From the cell containing the given text, extract its center point as (x, y) coordinate. 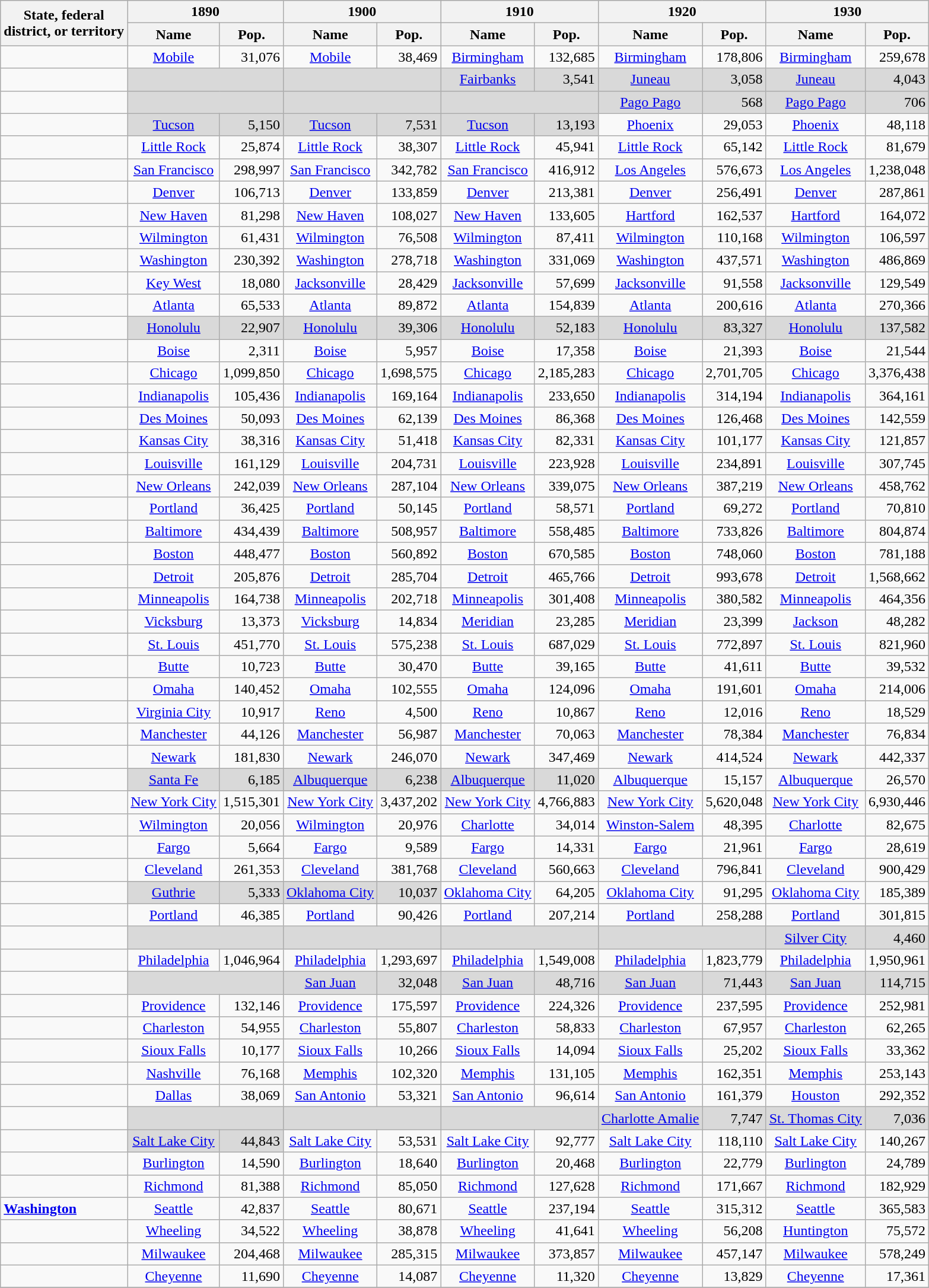
804,874 (897, 531)
State, federaldistrict, or territory (64, 23)
21,393 (734, 351)
82,331 (566, 441)
39,165 (566, 667)
7,036 (897, 1118)
18,080 (252, 283)
164,072 (897, 215)
Nashville (174, 1073)
38,878 (409, 1231)
381,768 (409, 870)
10,917 (252, 712)
164,738 (252, 599)
5,333 (252, 892)
14,331 (566, 847)
140,452 (252, 689)
307,745 (897, 463)
81,298 (252, 215)
Houston (815, 1096)
62,139 (409, 418)
36,425 (252, 508)
69,272 (734, 508)
81,679 (897, 147)
237,194 (566, 1209)
465,766 (566, 576)
87,411 (566, 237)
80,671 (409, 1209)
Key West (174, 283)
34,014 (566, 825)
204,468 (252, 1254)
900,429 (897, 870)
Winston-Salem (650, 825)
28,429 (409, 283)
41,611 (734, 667)
82,675 (897, 825)
331,069 (566, 260)
2,701,705 (734, 373)
387,219 (734, 486)
30,470 (409, 667)
20,056 (252, 825)
560,892 (409, 554)
416,912 (566, 170)
1,238,048 (897, 170)
12,016 (734, 712)
162,537 (734, 215)
140,267 (897, 1141)
1,293,697 (409, 960)
4,043 (897, 79)
127,628 (566, 1186)
106,597 (897, 237)
Fairbanks (488, 79)
96,614 (566, 1096)
223,928 (566, 463)
261,353 (252, 870)
315,312 (734, 1209)
114,715 (897, 982)
7,747 (734, 1118)
205,876 (252, 576)
39,532 (897, 667)
10,266 (409, 1051)
51,418 (409, 441)
Jackson (815, 621)
3,437,202 (409, 802)
106,713 (252, 192)
86,368 (566, 418)
76,508 (409, 237)
67,957 (734, 1028)
233,650 (566, 396)
81,388 (252, 1186)
46,385 (252, 915)
21,544 (897, 351)
301,815 (897, 915)
253,143 (897, 1073)
781,188 (897, 554)
105,436 (252, 396)
993,678 (734, 576)
3,376,438 (897, 373)
38,069 (252, 1096)
1900 (362, 12)
83,327 (734, 328)
124,096 (566, 689)
259,678 (897, 57)
76,168 (252, 1073)
90,426 (409, 915)
287,104 (409, 486)
Charlotte Amalie (650, 1118)
25,874 (252, 147)
182,929 (897, 1186)
1,515,301 (252, 802)
137,582 (897, 328)
434,439 (252, 531)
5,957 (409, 351)
1930 (847, 12)
70,810 (897, 508)
161,129 (252, 463)
4,460 (897, 937)
285,704 (409, 576)
2,311 (252, 351)
55,807 (409, 1028)
38,469 (409, 57)
347,469 (566, 757)
230,392 (252, 260)
91,558 (734, 283)
38,307 (409, 147)
457,147 (734, 1254)
133,859 (409, 192)
285,315 (409, 1254)
Huntington (815, 1231)
48,716 (566, 982)
202,718 (409, 599)
4,500 (409, 712)
364,161 (897, 396)
91,295 (734, 892)
373,857 (566, 1254)
53,321 (409, 1096)
437,571 (734, 260)
9,589 (409, 847)
32,048 (409, 982)
380,582 (734, 599)
131,105 (566, 1073)
578,249 (897, 1254)
65,142 (734, 147)
772,897 (734, 644)
1,046,964 (252, 960)
142,559 (897, 418)
101,177 (734, 441)
38,316 (252, 441)
42,837 (252, 1209)
214,006 (897, 689)
44,126 (252, 734)
Dallas (174, 1096)
1890 (205, 12)
133,605 (566, 215)
287,861 (897, 192)
14,094 (566, 1051)
560,663 (566, 870)
52,183 (566, 328)
1,549,008 (566, 960)
175,597 (409, 1006)
10,037 (409, 892)
1,950,961 (897, 960)
St. Thomas City (815, 1118)
162,351 (734, 1073)
314,194 (734, 396)
301,408 (566, 599)
78,384 (734, 734)
292,352 (897, 1096)
48,118 (897, 125)
169,164 (409, 396)
50,093 (252, 418)
278,718 (409, 260)
207,214 (566, 915)
200,616 (734, 306)
13,373 (252, 621)
31,076 (252, 57)
339,075 (566, 486)
17,358 (566, 351)
464,356 (897, 599)
3,541 (566, 79)
10,177 (252, 1051)
129,549 (897, 283)
108,027 (409, 215)
2,185,283 (566, 373)
6,930,446 (897, 802)
23,285 (566, 621)
154,839 (566, 306)
76,834 (897, 734)
22,907 (252, 328)
10,723 (252, 667)
13,829 (734, 1276)
181,830 (252, 757)
21,961 (734, 847)
22,779 (734, 1163)
365,583 (897, 1209)
54,955 (252, 1028)
204,731 (409, 463)
Virginia City (174, 712)
706 (897, 102)
298,997 (252, 170)
20,468 (566, 1163)
Silver City (815, 937)
48,282 (897, 621)
65,533 (252, 306)
451,770 (252, 644)
102,320 (409, 1073)
5,150 (252, 125)
224,326 (566, 1006)
39,306 (409, 328)
28,619 (897, 847)
132,146 (252, 1006)
1,823,779 (734, 960)
1,099,850 (252, 373)
25,202 (734, 1051)
89,872 (409, 306)
508,957 (409, 531)
92,777 (566, 1141)
3,058 (734, 79)
5,620,048 (734, 802)
4,766,883 (566, 802)
53,531 (409, 1141)
64,205 (566, 892)
13,193 (566, 125)
29,053 (734, 125)
246,070 (409, 757)
20,976 (409, 825)
256,491 (734, 192)
24,789 (897, 1163)
748,060 (734, 554)
48,395 (734, 825)
575,238 (409, 644)
178,806 (734, 57)
442,337 (897, 757)
558,485 (566, 531)
15,157 (734, 780)
242,039 (252, 486)
34,522 (252, 1231)
11,320 (566, 1276)
670,585 (566, 554)
486,869 (897, 260)
7,531 (409, 125)
75,572 (897, 1231)
23,399 (734, 621)
10,867 (566, 712)
14,087 (409, 1276)
85,050 (409, 1186)
191,601 (734, 689)
26,570 (897, 780)
44,843 (252, 1141)
171,667 (734, 1186)
121,857 (897, 441)
58,833 (566, 1028)
568 (734, 102)
185,389 (897, 892)
14,590 (252, 1163)
5,664 (252, 847)
102,555 (409, 689)
161,379 (734, 1096)
132,685 (566, 57)
258,288 (734, 915)
458,762 (897, 486)
70,063 (566, 734)
234,891 (734, 463)
821,960 (897, 644)
Santa Fe (174, 780)
62,265 (897, 1028)
33,362 (897, 1051)
237,595 (734, 1006)
213,381 (566, 192)
56,208 (734, 1231)
6,238 (409, 780)
71,443 (734, 982)
Guthrie (174, 892)
733,826 (734, 531)
342,782 (409, 170)
1,568,662 (897, 576)
18,529 (897, 712)
1,698,575 (409, 373)
41,641 (566, 1231)
45,941 (566, 147)
796,841 (734, 870)
50,145 (409, 508)
56,987 (409, 734)
126,468 (734, 418)
61,431 (252, 237)
58,571 (566, 508)
110,168 (734, 237)
1910 (520, 12)
1920 (682, 12)
57,699 (566, 283)
17,361 (897, 1276)
270,366 (897, 306)
448,477 (252, 554)
414,524 (734, 757)
14,834 (409, 621)
252,981 (897, 1006)
6,185 (252, 780)
118,110 (734, 1141)
576,673 (734, 170)
18,640 (409, 1163)
687,029 (566, 644)
11,690 (252, 1276)
11,020 (566, 780)
